Scan for the cell matching the given text and deliver its [x, y] coordinate at center. 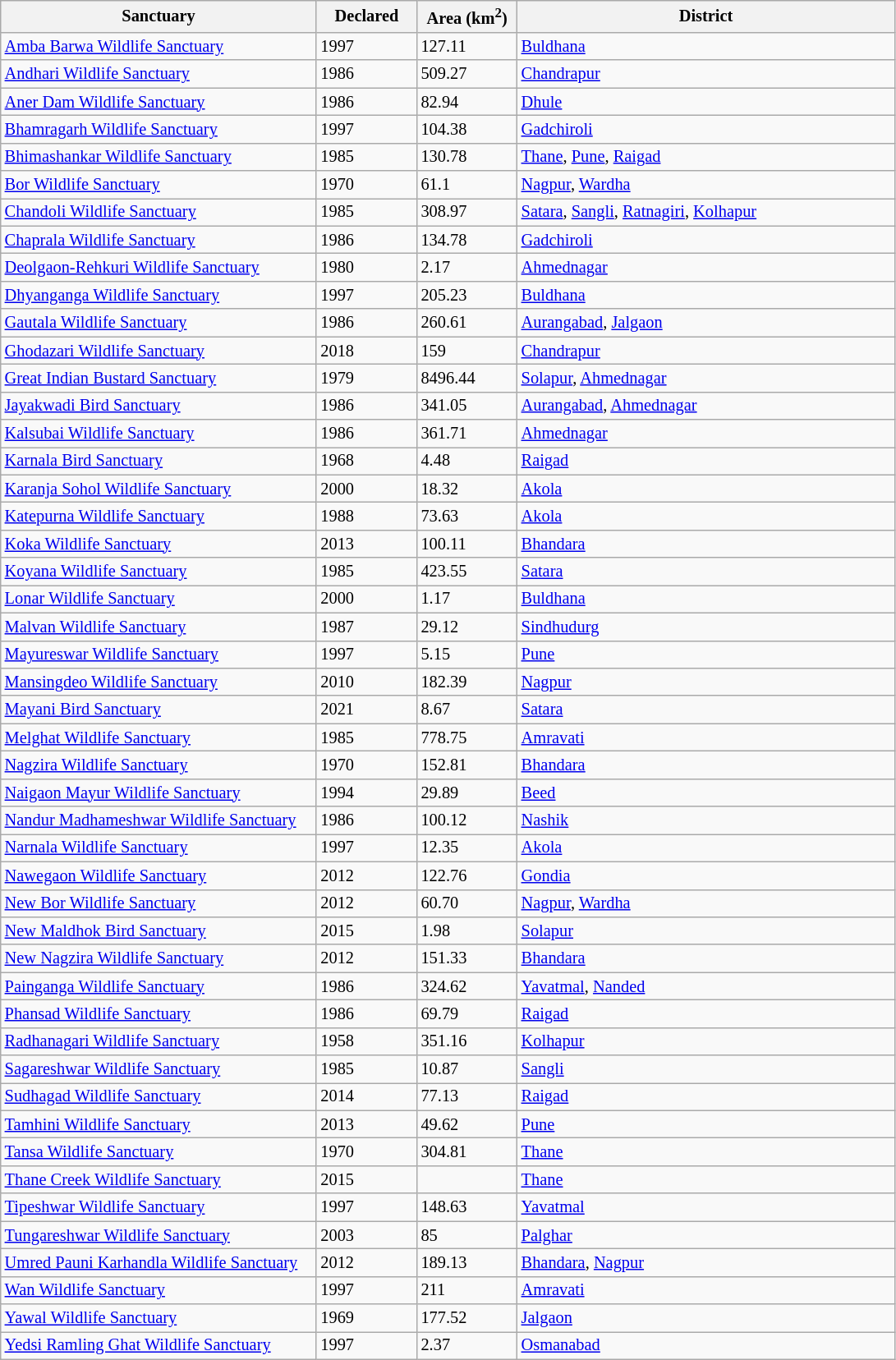
Melghat Wildlife Sanctuary [159, 737]
Aurangabad, Jalgaon [706, 323]
Karanja Sohol Wildlife Sanctuary [159, 489]
1987 [366, 627]
127.11 [467, 46]
Jayakwadi Bird Sanctuary [159, 406]
1968 [366, 461]
Chandoli Wildlife Sanctuary [159, 212]
Aner Dam Wildlife Sanctuary [159, 102]
Jalgaon [706, 1317]
2010 [366, 682]
Kolhapur [706, 1041]
Ghodazari Wildlife Sanctuary [159, 351]
Yavatmal [706, 1207]
69.79 [467, 1013]
260.61 [467, 323]
1994 [366, 793]
73.63 [467, 516]
Gautala Wildlife Sanctuary [159, 323]
Yawal Wildlife Sanctuary [159, 1317]
District [706, 16]
182.39 [467, 682]
Declared [366, 16]
Area (km2) [467, 16]
778.75 [467, 737]
82.94 [467, 102]
Tipeshwar Wildlife Sanctuary [159, 1207]
100.11 [467, 544]
130.78 [467, 157]
Thane, Pune, Raigad [706, 157]
122.76 [467, 875]
49.62 [467, 1124]
1979 [366, 378]
Mayani Bird Sanctuary [159, 710]
Beed [706, 793]
341.05 [467, 406]
Sanctuary [159, 16]
Satara, Sangli, Ratnagiri, Kolhapur [706, 212]
Amba Barwa Wildlife Sanctuary [159, 46]
Great Indian Bustard Sanctuary [159, 378]
New Maldhok Bird Sanctuary [159, 930]
1958 [366, 1041]
509.27 [467, 74]
18.32 [467, 489]
New Nagzira Wildlife Sanctuary [159, 958]
Tamhini Wildlife Sanctuary [159, 1124]
Nagpur [706, 682]
Tansa Wildlife Sanctuary [159, 1152]
211 [467, 1290]
Naigaon Mayur Wildlife Sanctuary [159, 793]
2014 [366, 1096]
2021 [366, 710]
148.63 [467, 1207]
189.13 [467, 1262]
205.23 [467, 295]
Narnala Wildlife Sanctuary [159, 848]
100.12 [467, 820]
Koyana Wildlife Sanctuary [159, 572]
Sindhudurg [706, 627]
104.38 [467, 129]
1980 [366, 268]
New Bor Wildlife Sanctuary [159, 903]
Nawegaon Wildlife Sanctuary [159, 875]
77.13 [467, 1096]
Gondia [706, 875]
Sagareshwar Wildlife Sanctuary [159, 1069]
Mayureswar Wildlife Sanctuary [159, 655]
5.15 [467, 655]
Deolgaon‑Rehkuri Wildlife Sanctuary [159, 268]
Katepurna Wildlife Sanctuary [159, 516]
1.98 [467, 930]
1.17 [467, 599]
Andhari Wildlife Sanctuary [159, 74]
423.55 [467, 572]
12.35 [467, 848]
61.1 [467, 185]
134.78 [467, 240]
Yavatmal, Nanded [706, 986]
4.48 [467, 461]
Solapur, Ahmednagar [706, 378]
308.97 [467, 212]
1969 [366, 1317]
177.52 [467, 1317]
Chaprala Wildlife Sanctuary [159, 240]
Painganga Wildlife Sanctuary [159, 986]
Karnala Bird Sanctuary [159, 461]
Sudhagad Wildlife Sanctuary [159, 1096]
Tungareshwar Wildlife Sanctuary [159, 1235]
Osmanabad [706, 1345]
Bhimashankar Wildlife Sanctuary [159, 157]
Malvan Wildlife Sanctuary [159, 627]
159 [467, 351]
85 [467, 1235]
Solapur [706, 930]
Bor Wildlife Sanctuary [159, 185]
Umred Pauni Karhandla Wildlife Sanctuary [159, 1262]
29.12 [467, 627]
8.67 [467, 710]
Radhanagari Wildlife Sanctuary [159, 1041]
Dhyanganga Wildlife Sanctuary [159, 295]
Nandur Madhameshwar Wildlife Sanctuary [159, 820]
151.33 [467, 958]
Thane Creek Wildlife Sanctuary [159, 1179]
Nashik [706, 820]
8496.44 [467, 378]
2.17 [467, 268]
324.62 [467, 986]
29.89 [467, 793]
Lonar Wildlife Sanctuary [159, 599]
Yedsi Ramling Ghat Wildlife Sanctuary [159, 1345]
304.81 [467, 1152]
351.16 [467, 1041]
Dhule [706, 102]
Palghar [706, 1235]
Mansingdeo Wildlife Sanctuary [159, 682]
361.71 [467, 433]
Bhamragarh Wildlife Sanctuary [159, 129]
10.87 [467, 1069]
152.81 [467, 765]
Wan Wildlife Sanctuary [159, 1290]
Nagzira Wildlife Sanctuary [159, 765]
60.70 [467, 903]
Koka Wildlife Sanctuary [159, 544]
Phansad Wildlife Sanctuary [159, 1013]
1988 [366, 516]
2.37 [467, 1345]
Sangli [706, 1069]
2018 [366, 351]
Bhandara, Nagpur [706, 1262]
Kalsubai Wildlife Sanctuary [159, 433]
2003 [366, 1235]
Aurangabad, Ahmednagar [706, 406]
